Locate the cell with the specified text and output its (x, y) center coordinate. 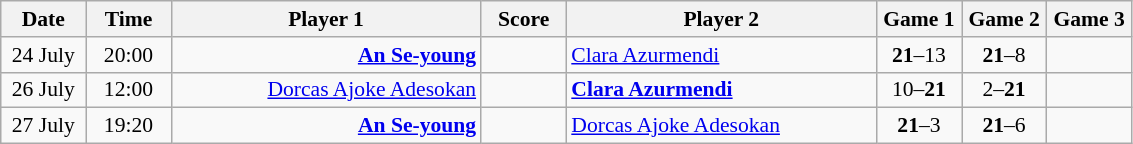
27 July (44, 126)
21–13 (918, 55)
Game 3 (1090, 19)
12:00 (128, 90)
Date (44, 19)
24 July (44, 55)
Score (524, 19)
2–21 (1004, 90)
21–6 (1004, 126)
20:00 (128, 55)
21–3 (918, 126)
21–8 (1004, 55)
Player 2 (721, 19)
Game 2 (1004, 19)
19:20 (128, 126)
Player 1 (326, 19)
Game 1 (918, 19)
Time (128, 19)
10–21 (918, 90)
26 July (44, 90)
